For the text-containing cell, return its midpoint in [x, y] coordinate format. 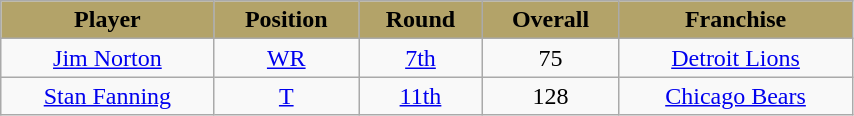
11th [420, 96]
Position [286, 20]
Chicago Bears [736, 96]
Overall [550, 20]
Stan Fanning [108, 96]
75 [550, 58]
Detroit Lions [736, 58]
7th [420, 58]
128 [550, 96]
WR [286, 58]
Player [108, 20]
Franchise [736, 20]
Jim Norton [108, 58]
T [286, 96]
Round [420, 20]
